Detect which cell encompasses the target text, then output its (x, y) center coordinate. 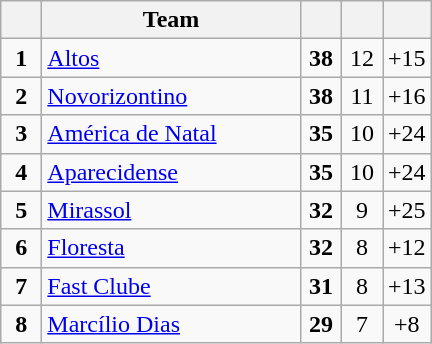
+13 (406, 286)
Altos (172, 58)
+15 (406, 58)
Floresta (172, 248)
12 (362, 58)
Novorizontino (172, 96)
Marcílio Dias (172, 324)
11 (362, 96)
+25 (406, 210)
Team (172, 20)
29 (320, 324)
+8 (406, 324)
4 (22, 172)
+16 (406, 96)
31 (320, 286)
9 (362, 210)
3 (22, 134)
Fast Clube (172, 286)
América de Natal (172, 134)
5 (22, 210)
1 (22, 58)
+12 (406, 248)
Mirassol (172, 210)
Aparecidense (172, 172)
2 (22, 96)
6 (22, 248)
